For the text-containing cell, return its midpoint in [x, y] coordinate format. 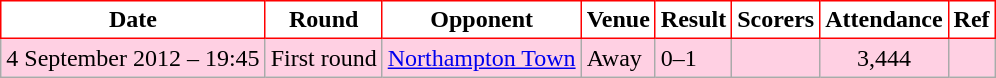
Opponent [482, 20]
Northampton Town [482, 58]
3,444 [884, 58]
4 September 2012 – 19:45 [133, 58]
Venue [618, 20]
Round [324, 20]
Away [618, 58]
First round [324, 58]
Attendance [884, 20]
Result [693, 20]
0–1 [693, 58]
Scorers [776, 20]
Ref [972, 20]
Date [133, 20]
